For the text-containing cell, return its midpoint in (X, Y) coordinate format. 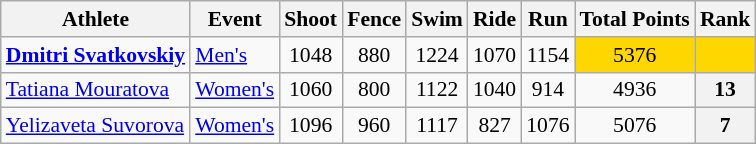
960 (374, 126)
13 (726, 90)
1048 (310, 55)
Shoot (310, 19)
4936 (635, 90)
1154 (548, 55)
Dmitri Svatkovskiy (96, 55)
Ride (494, 19)
Yelizaveta Suvorova (96, 126)
1060 (310, 90)
Fence (374, 19)
Total Points (635, 19)
1096 (310, 126)
Tatiana Mouratova (96, 90)
Rank (726, 19)
Event (234, 19)
Athlete (96, 19)
914 (548, 90)
1224 (437, 55)
1070 (494, 55)
5076 (635, 126)
1076 (548, 126)
827 (494, 126)
Run (548, 19)
Men's (234, 55)
7 (726, 126)
1117 (437, 126)
800 (374, 90)
1040 (494, 90)
880 (374, 55)
5376 (635, 55)
Swim (437, 19)
1122 (437, 90)
